From the cell containing the given text, extract its center point as [X, Y] coordinate. 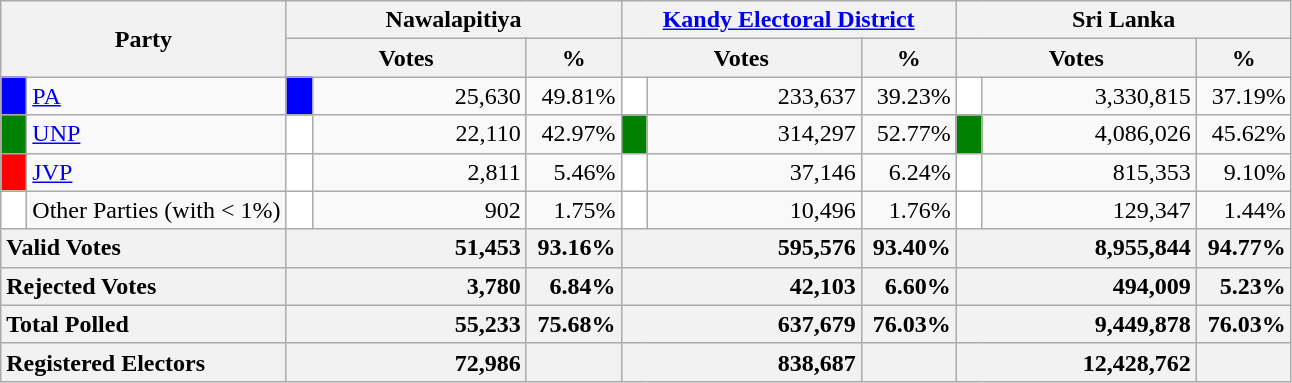
94.77% [1244, 248]
Sri Lanka [1124, 20]
51,453 [406, 248]
Nawalapitiya [454, 20]
Other Parties (with < 1%) [156, 210]
UNP [156, 134]
494,009 [1076, 286]
6.60% [908, 286]
5.46% [574, 172]
8,955,844 [1076, 248]
49.81% [574, 96]
42.97% [574, 134]
42,103 [741, 286]
1.75% [574, 210]
Valid Votes [144, 248]
3,330,815 [1089, 96]
595,576 [741, 248]
75.68% [574, 324]
JVP [156, 172]
6.24% [908, 172]
5.23% [1244, 286]
4,086,026 [1089, 134]
Kandy Electoral District [788, 20]
9,449,878 [1076, 324]
3,780 [406, 286]
93.16% [574, 248]
45.62% [1244, 134]
12,428,762 [1076, 362]
93.40% [908, 248]
637,679 [741, 324]
6.84% [574, 286]
39.23% [908, 96]
25,630 [419, 96]
PA [156, 96]
Rejected Votes [144, 286]
37.19% [1244, 96]
55,233 [406, 324]
1.44% [1244, 210]
52.77% [908, 134]
Registered Electors [144, 362]
Total Polled [144, 324]
Party [144, 39]
129,347 [1089, 210]
233,637 [754, 96]
838,687 [741, 362]
10,496 [754, 210]
815,353 [1089, 172]
1.76% [908, 210]
902 [419, 210]
72,986 [406, 362]
314,297 [754, 134]
37,146 [754, 172]
2,811 [419, 172]
9.10% [1244, 172]
22,110 [419, 134]
